Search for the cell housing the specified text and yield its (X, Y) center coordinate. 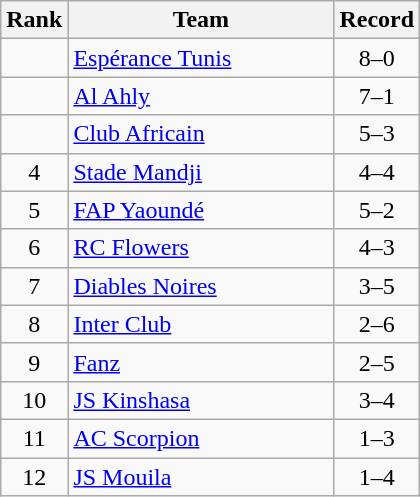
Team (201, 20)
FAP Yaoundé (201, 210)
Espérance Tunis (201, 58)
8–0 (377, 58)
7 (34, 286)
10 (34, 400)
5–2 (377, 210)
Rank (34, 20)
JS Kinshasa (201, 400)
4–4 (377, 172)
Stade Mandji (201, 172)
1–3 (377, 438)
Al Ahly (201, 96)
Record (377, 20)
11 (34, 438)
4–3 (377, 248)
6 (34, 248)
5–3 (377, 134)
Inter Club (201, 324)
JS Mouila (201, 477)
Fanz (201, 362)
12 (34, 477)
5 (34, 210)
8 (34, 324)
3–4 (377, 400)
2–5 (377, 362)
Club Africain (201, 134)
7–1 (377, 96)
1–4 (377, 477)
AC Scorpion (201, 438)
RC Flowers (201, 248)
2–6 (377, 324)
Diables Noires (201, 286)
9 (34, 362)
4 (34, 172)
3–5 (377, 286)
